Pinpoint the cell where the given text exists, returning its (x, y) midpoint coordinate. 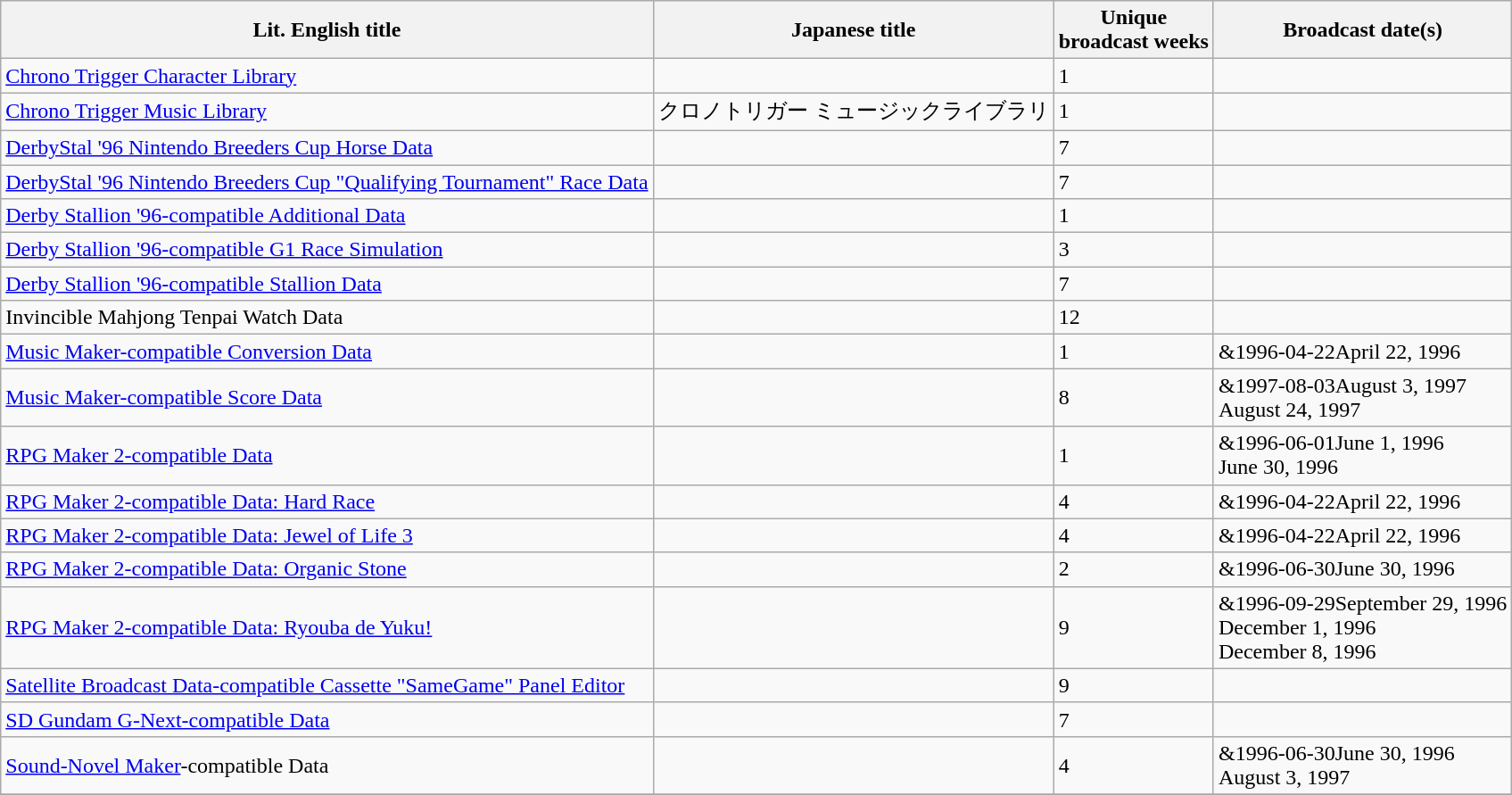
DerbyStal '96 Nintendo Breeders Cup Horse Data (326, 147)
&1996-06-30June 30, 1996 (1362, 569)
Chrono Trigger Music Library (326, 112)
Derby Stallion '96-compatible G1 Race Simulation (326, 250)
DerbyStal '96 Nintendo Breeders Cup "Qualifying Tournament" Race Data (326, 181)
SD Gundam G-Next-compatible Data (326, 719)
RPG Maker 2-compatible Data (326, 455)
Derby Stallion '96-compatible Stallion Data (326, 284)
RPG Maker 2-compatible Data: Jewel of Life 3 (326, 535)
クロノトリガー ミュージックライブラリ (853, 112)
Music Maker-compatible Conversion Data (326, 352)
Broadcast date(s) (1362, 30)
&1997-08-03August 3, 1997August 24, 1997 (1362, 398)
Unique broadcast weeks (1133, 30)
Chrono Trigger Character Library (326, 76)
Lit. English title (326, 30)
Japanese title (853, 30)
2 (1133, 569)
Sound-Novel Maker-compatible Data (326, 766)
RPG Maker 2-compatible Data: Hard Race (326, 501)
Satellite Broadcast Data-compatible Cassette "SameGame" Panel Editor (326, 685)
3 (1133, 250)
8 (1133, 398)
RPG Maker 2-compatible Data: Organic Stone (326, 569)
&1996-06-01June 1, 1996June 30, 1996 (1362, 455)
&1996-06-30June 30, 1996August 3, 1997 (1362, 766)
Derby Stallion '96-compatible Additional Data (326, 216)
Music Maker-compatible Score Data (326, 398)
12 (1133, 318)
RPG Maker 2-compatible Data: Ryouba de Yuku! (326, 627)
Invincible Mahjong Tenpai Watch Data (326, 318)
&1996-09-29September 29, 1996December 1, 1996December 8, 1996 (1362, 627)
